Locate the cell with the specified text and output its (x, y) center coordinate. 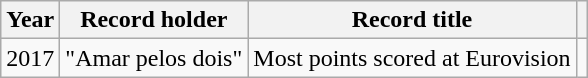
Most points scored at Eurovision (412, 58)
Year (30, 20)
Record holder (154, 20)
"Amar pelos dois" (154, 58)
2017 (30, 58)
Record title (412, 20)
